Determine the (x, y) coordinate at the center of the cell enclosing the given text.  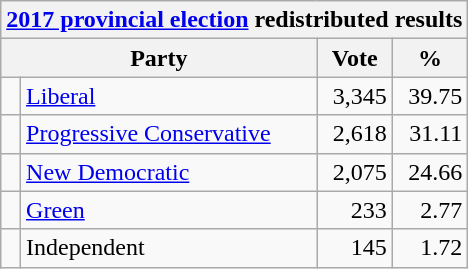
39.75 (430, 96)
Liberal (169, 96)
1.72 (430, 248)
Progressive Conservative (169, 134)
3,345 (354, 96)
Party (159, 58)
145 (354, 248)
Independent (169, 248)
New Democratic (169, 172)
Vote (354, 58)
31.11 (430, 134)
Green (169, 210)
24.66 (430, 172)
2.77 (430, 210)
233 (354, 210)
2,618 (354, 134)
% (430, 58)
2,075 (354, 172)
2017 provincial election redistributed results (234, 20)
